Output the (x, y) coordinate of the center of the cell containing the given text.  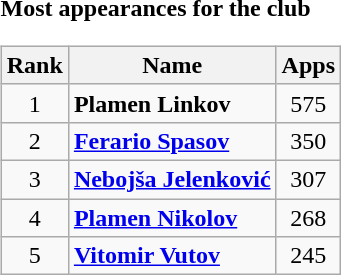
575 (308, 103)
Vitomir Vutov (172, 256)
Nebojša Jelenković (172, 179)
245 (308, 256)
Plamen Nikolov (172, 217)
Rank (34, 65)
1 (34, 103)
268 (308, 217)
4 (34, 217)
Apps (308, 65)
2 (34, 141)
5 (34, 256)
350 (308, 141)
3 (34, 179)
Plamen Linkov (172, 103)
Ferario Spasov (172, 141)
Name (172, 65)
307 (308, 179)
